Search for the cell housing the specified text and yield its (X, Y) center coordinate. 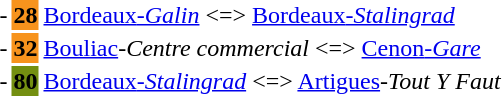
80 (26, 81)
Bordeaux-Galin <=> Bordeaux-Stalingrad (272, 15)
32 (26, 48)
Bouliac-Centre commercial <=> Cenon-Gare (272, 48)
28 (26, 15)
Bordeaux-Stalingrad <=> Artigues-Tout Y Faut (272, 81)
